Output the (x, y) coordinate of the center of the cell containing the given text.  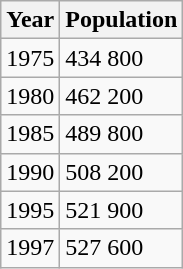
1997 (30, 248)
462 200 (122, 96)
1985 (30, 134)
1995 (30, 210)
489 800 (122, 134)
Population (122, 20)
1980 (30, 96)
521 900 (122, 210)
1990 (30, 172)
Year (30, 20)
434 800 (122, 58)
508 200 (122, 172)
527 600 (122, 248)
1975 (30, 58)
